Return (x, y) of the center of cell containing provided text 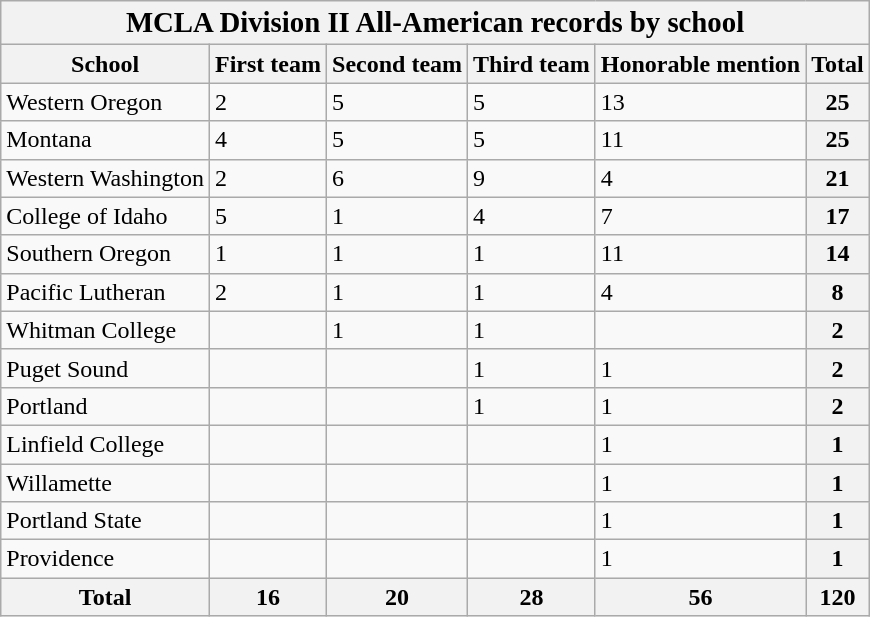
Whitman College (106, 330)
Portland (106, 406)
56 (700, 597)
20 (398, 597)
Montana (106, 140)
Willamette (106, 483)
Honorable mention (700, 64)
9 (532, 178)
Portland State (106, 521)
Third team (532, 64)
Western Washington (106, 178)
College of Idaho (106, 216)
MCLA Division II All-American records by school (436, 23)
7 (700, 216)
16 (268, 597)
Puget Sound (106, 368)
Western Oregon (106, 102)
Providence (106, 559)
First team (268, 64)
Linfield College (106, 444)
13 (700, 102)
8 (838, 292)
Pacific Lutheran (106, 292)
21 (838, 178)
120 (838, 597)
School (106, 64)
Second team (398, 64)
17 (838, 216)
Southern Oregon (106, 254)
28 (532, 597)
14 (838, 254)
6 (398, 178)
